Pinpoint the cell where the given text exists, returning its (X, Y) midpoint coordinate. 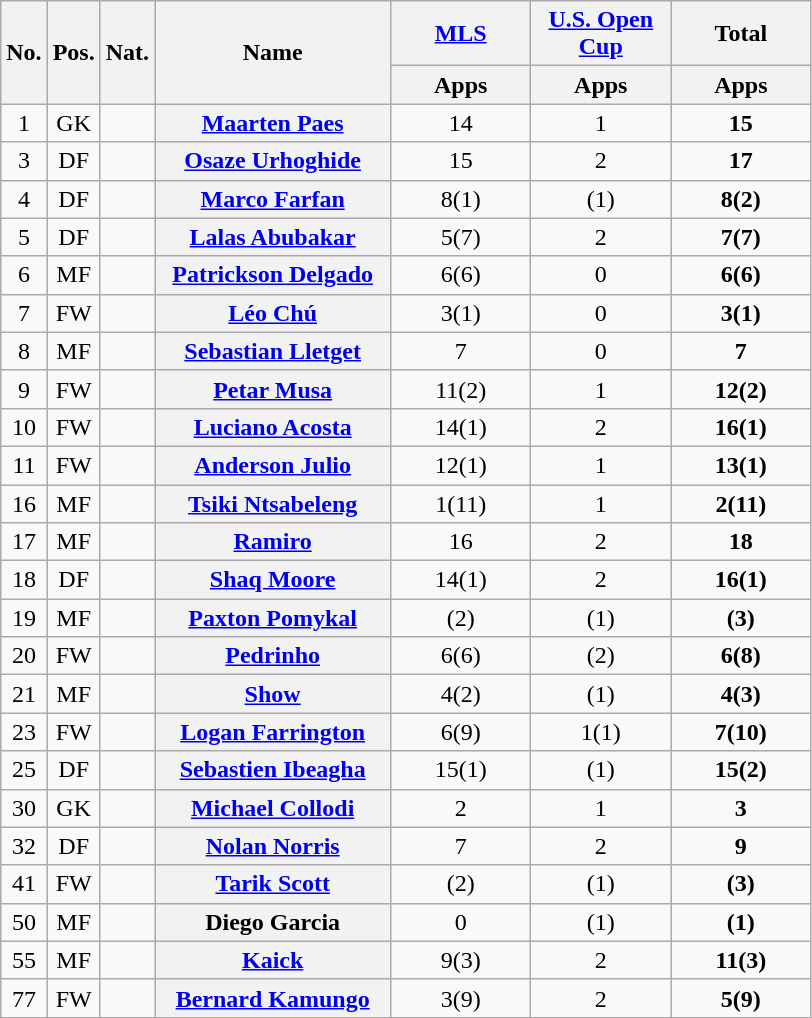
Pedrinho (273, 656)
2(11) (741, 503)
11(2) (461, 389)
Léo Chú (273, 313)
Osaze Urhoghide (273, 161)
13(1) (741, 465)
Patrickson Delgado (273, 275)
Ramiro (273, 542)
Diego Garcia (273, 922)
Pos. (74, 52)
4 (24, 199)
50 (24, 922)
30 (24, 808)
Paxton Pomykal (273, 618)
Nolan Norris (273, 846)
Petar Musa (273, 389)
4(3) (741, 694)
8 (24, 351)
6(9) (461, 732)
7(10) (741, 732)
Bernard Kamungo (273, 998)
Shaq Moore (273, 580)
MLS (461, 34)
Sebastien Ibeagha (273, 770)
Marco Farfan (273, 199)
Sebastian Lletget (273, 351)
6(8) (741, 656)
U.S. Open Cup (601, 34)
4(2) (461, 694)
15(1) (461, 770)
Lalas Abubakar (273, 237)
41 (24, 884)
Michael Collodi (273, 808)
32 (24, 846)
8(2) (741, 199)
Total (741, 34)
3(9) (461, 998)
Anderson Julio (273, 465)
Tsiki Ntsabeleng (273, 503)
1(1) (601, 732)
8(1) (461, 199)
7(7) (741, 237)
21 (24, 694)
5(9) (741, 998)
Logan Farrington (273, 732)
Maarten Paes (273, 123)
19 (24, 618)
Nat. (127, 52)
No. (24, 52)
15(2) (741, 770)
Name (273, 52)
14 (461, 123)
Show (273, 694)
11(3) (741, 960)
11 (24, 465)
12(1) (461, 465)
Luciano Acosta (273, 427)
10 (24, 427)
6 (24, 275)
12(2) (741, 389)
20 (24, 656)
1(11) (461, 503)
9(3) (461, 960)
23 (24, 732)
5(7) (461, 237)
Tarik Scott (273, 884)
Kaick (273, 960)
5 (24, 237)
77 (24, 998)
25 (24, 770)
55 (24, 960)
